Determine the [X, Y] coordinate at the center of the cell enclosing the given text.  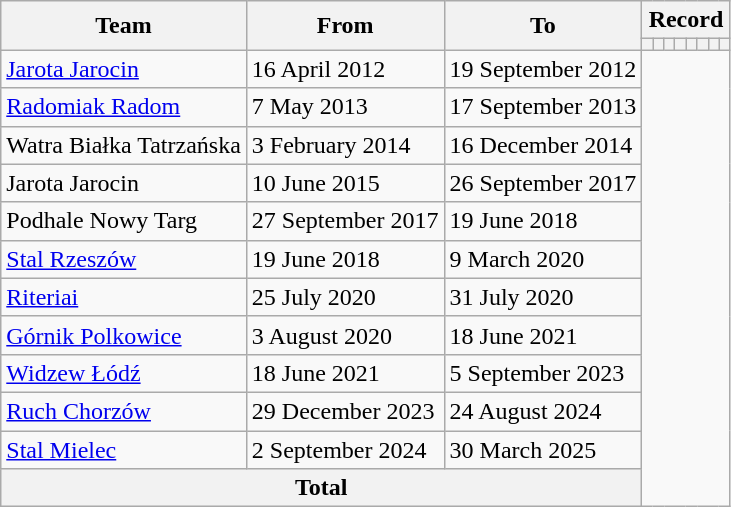
7 May 2013 [345, 107]
Podhale Nowy Targ [124, 221]
16 December 2014 [543, 145]
24 August 2024 [543, 411]
31 July 2020 [543, 297]
To [543, 26]
Team [124, 26]
5 September 2023 [543, 373]
3 February 2014 [345, 145]
10 June 2015 [345, 183]
29 December 2023 [345, 411]
27 September 2017 [345, 221]
25 July 2020 [345, 297]
Radomiak Radom [124, 107]
3 August 2020 [345, 335]
30 March 2025 [543, 449]
Górnik Polkowice [124, 335]
From [345, 26]
2 September 2024 [345, 449]
Watra Białka Tatrzańska [124, 145]
Widzew Łódź [124, 373]
Stal Rzeszów [124, 259]
16 April 2012 [345, 69]
Total [322, 488]
19 September 2012 [543, 69]
Stal Mielec [124, 449]
17 September 2013 [543, 107]
9 March 2020 [543, 259]
26 September 2017 [543, 183]
Riteriai [124, 297]
Ruch Chorzów [124, 411]
Record [686, 20]
